From the cell containing the given text, extract its center point as [x, y] coordinate. 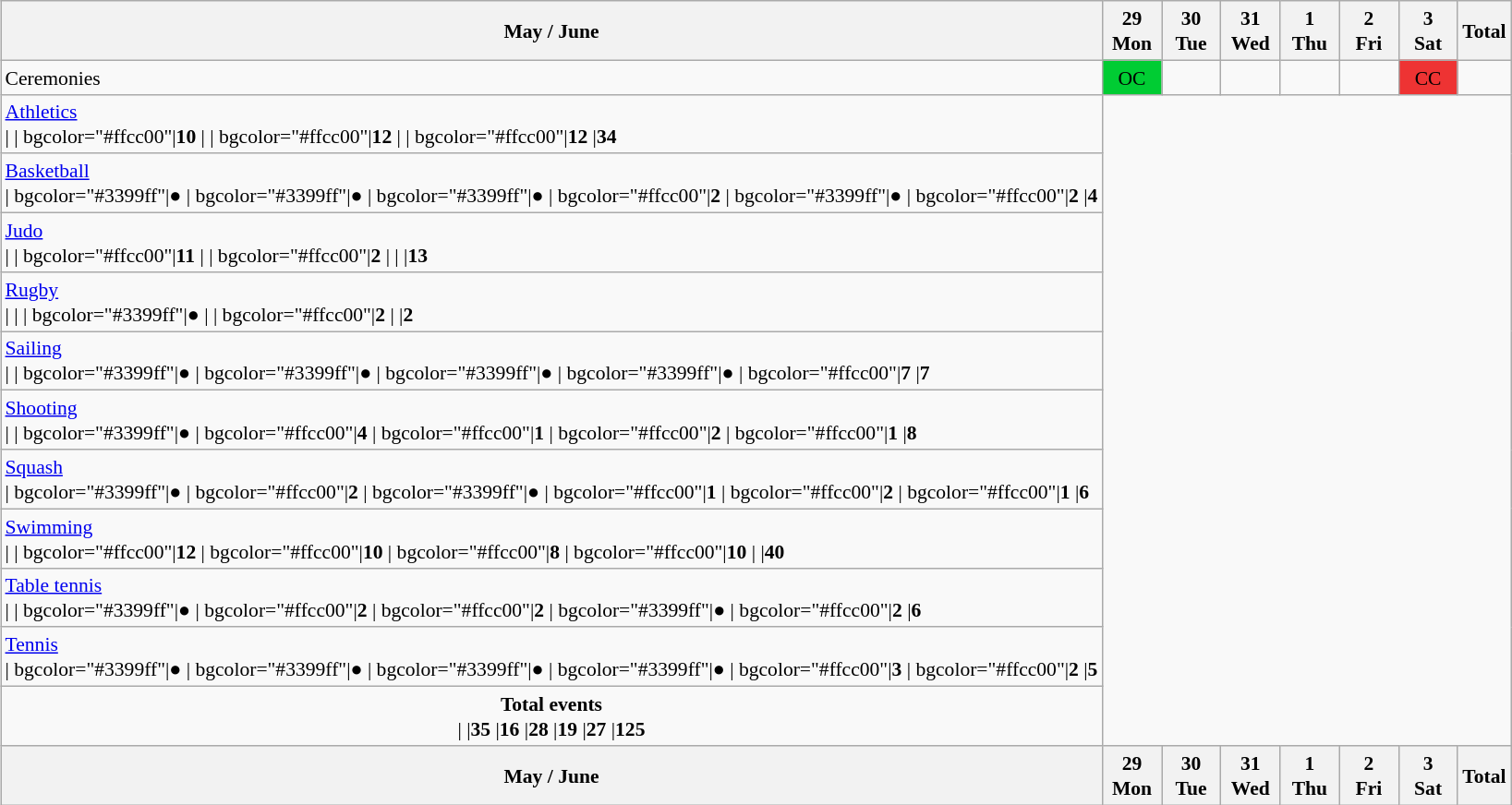
OC [1131, 78]
Shooting| | bgcolor="#3399ff"|● | bgcolor="#ffcc00"|4 | bgcolor="#ffcc00"|1 | bgcolor="#ffcc00"|2 | bgcolor="#ffcc00"|1 |8 [550, 420]
Ceremonies [550, 78]
Athletics| | bgcolor="#ffcc00"|10 | | bgcolor="#ffcc00"|12 | | bgcolor="#ffcc00"|12 |34 [550, 124]
Table tennis| | bgcolor="#3399ff"|● | bgcolor="#ffcc00"|2 | bgcolor="#ffcc00"|2 | bgcolor="#3399ff"|● | bgcolor="#ffcc00"|2 |6 [550, 597]
Squash| bgcolor="#3399ff"|● | bgcolor="#ffcc00"|2 | bgcolor="#3399ff"|● | bgcolor="#ffcc00"|1 | bgcolor="#ffcc00"|2 | bgcolor="#ffcc00"|1 |6 [550, 479]
Sailing| | bgcolor="#3399ff"|● | bgcolor="#3399ff"|● | bgcolor="#3399ff"|● | bgcolor="#3399ff"|● | bgcolor="#ffcc00"|7 |7 [550, 360]
Tennis| bgcolor="#3399ff"|● | bgcolor="#3399ff"|● | bgcolor="#3399ff"|● | bgcolor="#3399ff"|● | bgcolor="#ffcc00"|3 | bgcolor="#ffcc00"|2 |5 [550, 656]
Basketball| bgcolor="#3399ff"|● | bgcolor="#3399ff"|● | bgcolor="#3399ff"|● | bgcolor="#ffcc00"|2 | bgcolor="#3399ff"|● | bgcolor="#ffcc00"|2 |4 [550, 183]
Swimming| | bgcolor="#ffcc00"|12 | bgcolor="#ffcc00"|10 | bgcolor="#ffcc00"|8 | bgcolor="#ffcc00"|10 | |40 [550, 538]
Rugby| | | bgcolor="#3399ff"|● | | bgcolor="#ffcc00"|2 | |2 [550, 301]
CC [1428, 78]
Total events| |35 |16 |28 |19 |27 |125 [550, 715]
Judo| | bgcolor="#ffcc00"|11 | | bgcolor="#ffcc00"|2 | | |13 [550, 242]
